Determine the (x, y) coordinate at the center of the cell enclosing the given text.  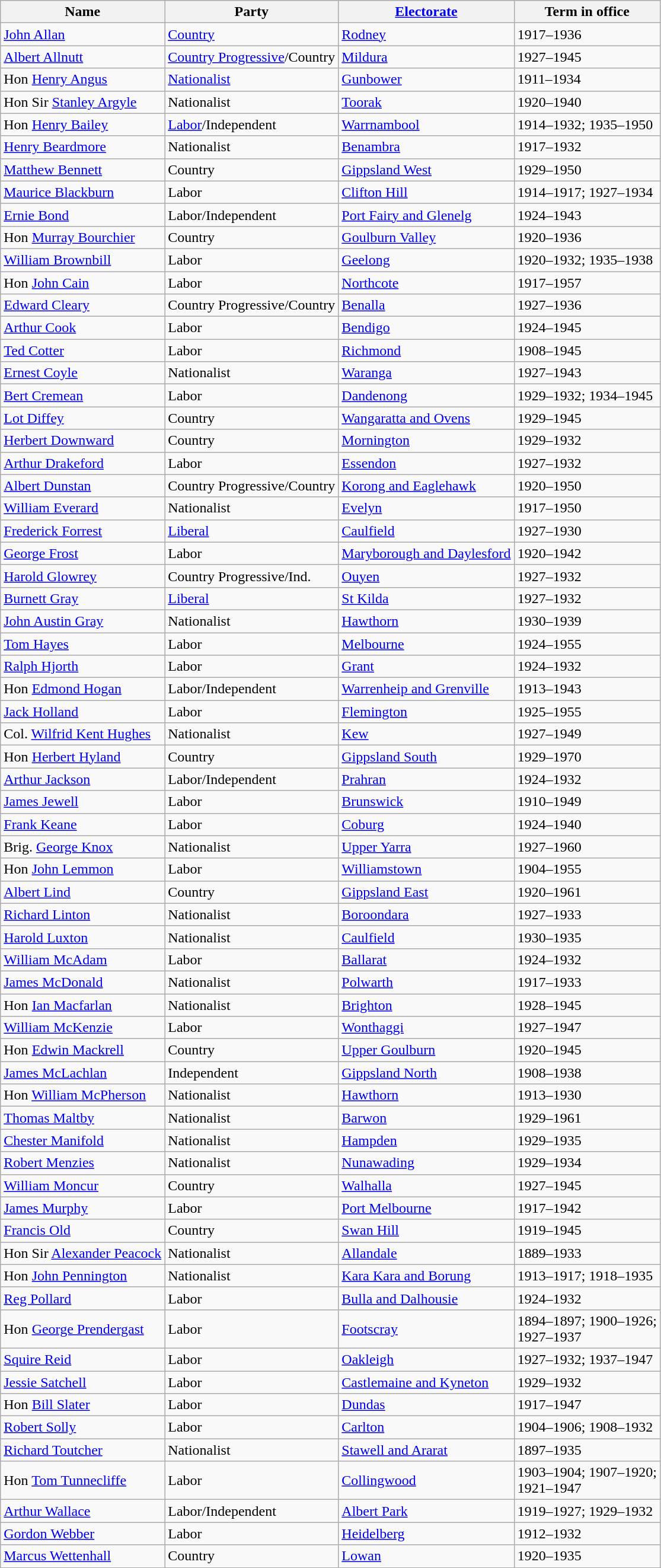
1929–1945 (587, 418)
1917–1932 (587, 147)
1913–1943 (587, 689)
John Austin Gray (83, 621)
Albert Lind (83, 892)
James Jewell (83, 802)
Country Progressive/Ind. (251, 576)
1930–1939 (587, 621)
1914–1917; 1927–1934 (587, 192)
1920–1950 (587, 486)
Ballarat (426, 960)
James Murphy (83, 1208)
Ted Cotter (83, 350)
Oakleigh (426, 1359)
1930–1935 (587, 937)
1908–1945 (587, 350)
Albert Dunstan (83, 486)
Frank Keane (83, 824)
1929–1970 (587, 757)
William McKenzie (83, 1028)
Prahran (426, 779)
William Everard (83, 508)
1927–1949 (587, 734)
1924–1955 (587, 643)
William Brownbill (83, 260)
Hon John Cain (83, 283)
1904–1906; 1908–1932 (587, 1427)
Hon Sir Alexander Peacock (83, 1253)
1927–1933 (587, 914)
Waranga (426, 373)
Richmond (426, 350)
Arthur Wallace (83, 1511)
Benalla (426, 305)
1917–1933 (587, 982)
Gippsland North (426, 1073)
Footscray (426, 1328)
Dandenong (426, 396)
William Moncur (83, 1185)
1913–1917; 1918–1935 (587, 1276)
Carlton (426, 1427)
St Kilda (426, 598)
Warrnambool (426, 125)
Hon Edwin Mackrell (83, 1050)
Col. Wilfrid Kent Hughes (83, 734)
Lowan (426, 1556)
Port Fairy and Glenelg (426, 215)
Barwon (426, 1118)
1927–1936 (587, 305)
1917–1947 (587, 1405)
Bendigo (426, 328)
Lot Diffey (83, 418)
Hampden (426, 1140)
Tom Hayes (83, 643)
1917–1957 (587, 283)
Ralph Hjorth (83, 667)
Brighton (426, 1005)
Maurice Blackburn (83, 192)
Party (251, 12)
Warrenheip and Grenville (426, 689)
Wonthaggi (426, 1028)
Frederick Forrest (83, 531)
Northcote (426, 283)
1927–1930 (587, 531)
Stawell and Ararat (426, 1450)
1917–1936 (587, 34)
Brig. George Knox (83, 847)
Collingwood (426, 1480)
Ernest Coyle (83, 373)
Korong and Eaglehawk (426, 486)
Chester Manifold (83, 1140)
1917–1942 (587, 1208)
1913–1930 (587, 1095)
Hon Henry Angus (83, 79)
Matthew Bennett (83, 170)
Hon Murray Bourchier (83, 237)
Polwarth (426, 982)
1920–1961 (587, 892)
Geelong (426, 260)
Heidelberg (426, 1534)
1919–1927; 1929–1932 (587, 1511)
Kara Kara and Borung (426, 1276)
1912–1932 (587, 1534)
Mornington (426, 441)
Gordon Webber (83, 1534)
1919–1945 (587, 1231)
Walhalla (426, 1185)
1927–1960 (587, 847)
1920–1935 (587, 1556)
Arthur Cook (83, 328)
Arthur Drakeford (83, 463)
Hon John Pennington (83, 1276)
Albert Allnutt (83, 57)
1910–1949 (587, 802)
Gippsland South (426, 757)
1929–1950 (587, 170)
Squire Reid (83, 1359)
Toorak (426, 102)
Herbert Downward (83, 441)
1889–1933 (587, 1253)
Richard Linton (83, 914)
1928–1945 (587, 1005)
Hon Bill Slater (83, 1405)
Jack Holland (83, 712)
Maryborough and Daylesford (426, 553)
Wangaratta and Ovens (426, 418)
Allandale (426, 1253)
1920–1945 (587, 1050)
1929–1932; 1934–1945 (587, 396)
Arthur Jackson (83, 779)
Albert Park (426, 1511)
Kew (426, 734)
Electorate (426, 12)
Castlemaine and Kyneton (426, 1382)
Harold Glowrey (83, 576)
1917–1950 (587, 508)
Harold Luxton (83, 937)
Ouyen (426, 576)
Hon Ian Macfarlan (83, 1005)
Burnett Gray (83, 598)
1924–1943 (587, 215)
Independent (251, 1073)
1903–1904; 1907–1920;1921–1947 (587, 1480)
Rodney (426, 34)
Term in office (587, 12)
1914–1932; 1935–1950 (587, 125)
1920–1936 (587, 237)
George Frost (83, 553)
Benambra (426, 147)
Mildura (426, 57)
1929–1961 (587, 1118)
Flemington (426, 712)
Name (83, 12)
Hon Henry Bailey (83, 125)
Clifton Hill (426, 192)
Robert Menzies (83, 1163)
1929–1934 (587, 1163)
1929–1935 (587, 1140)
1927–1943 (587, 373)
Reg Pollard (83, 1298)
Port Melbourne (426, 1208)
Coburg (426, 824)
Evelyn (426, 508)
Dundas (426, 1405)
Hon Edmond Hogan (83, 689)
Thomas Maltby (83, 1118)
Hon Tom Tunnecliffe (83, 1480)
Richard Toutcher (83, 1450)
Robert Solly (83, 1427)
Bert Cremean (83, 396)
Francis Old (83, 1231)
John Allan (83, 34)
James McLachlan (83, 1073)
Hon William McPherson (83, 1095)
1927–1932; 1937–1947 (587, 1359)
1924–1945 (587, 328)
Brunswick (426, 802)
1920–1942 (587, 553)
Bulla and Dalhousie (426, 1298)
Melbourne (426, 643)
Edward Cleary (83, 305)
Jessie Satchell (83, 1382)
1908–1938 (587, 1073)
1904–1955 (587, 869)
William McAdam (83, 960)
Nunawading (426, 1163)
1897–1935 (587, 1450)
1911–1934 (587, 79)
Hon George Prendergast (83, 1328)
Williamstown (426, 869)
Essendon (426, 463)
Hon John Lemmon (83, 869)
1920–1940 (587, 102)
Swan Hill (426, 1231)
Gippsland East (426, 892)
Hon Sir Stanley Argyle (83, 102)
1927–1947 (587, 1028)
Henry Beardmore (83, 147)
Upper Yarra (426, 847)
1924–1940 (587, 824)
1925–1955 (587, 712)
Boroondara (426, 914)
Grant (426, 667)
James McDonald (83, 982)
1894–1897; 1900–1926;1927–1937 (587, 1328)
Goulburn Valley (426, 237)
Upper Goulburn (426, 1050)
Gippsland West (426, 170)
Hon Herbert Hyland (83, 757)
Ernie Bond (83, 215)
1920–1932; 1935–1938 (587, 260)
Gunbower (426, 79)
Marcus Wettenhall (83, 1556)
